From the cell containing the given text, extract its center point as (x, y) coordinate. 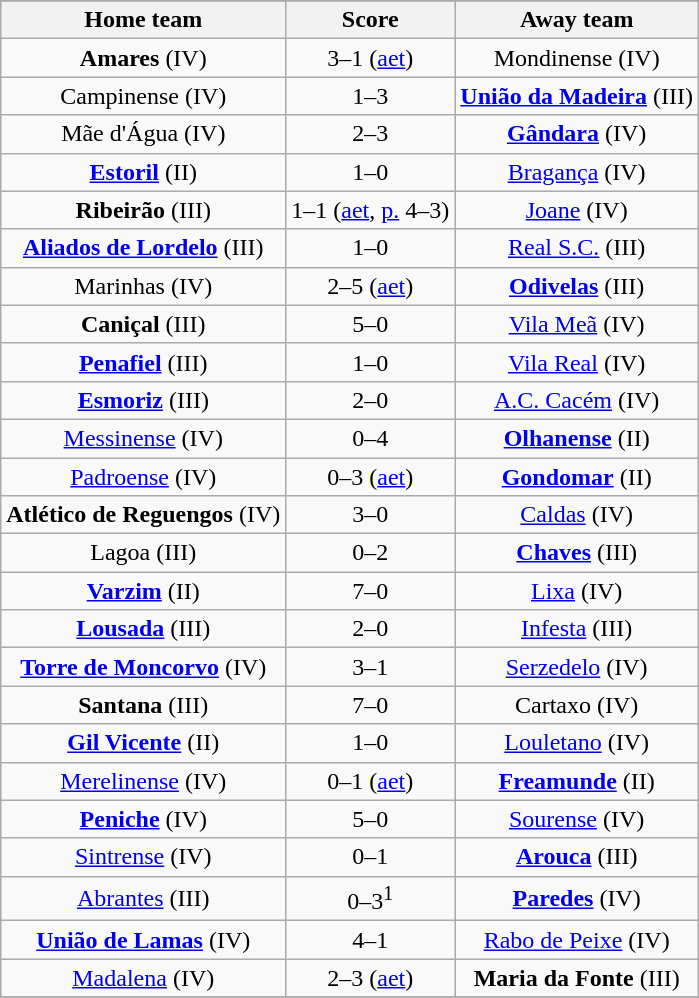
Gândara (IV) (577, 134)
3–0 (370, 515)
Varzim (II) (144, 591)
Mondinense (IV) (577, 58)
Vila Real (IV) (577, 362)
Chaves (III) (577, 553)
Joane (IV) (577, 210)
Bragança (IV) (577, 172)
3–1 (370, 667)
Lixa (IV) (577, 591)
Sintrense (IV) (144, 857)
Ribeirão (III) (144, 210)
0–2 (370, 553)
Away team (577, 20)
A.C. Cacém (IV) (577, 400)
Peniche (IV) (144, 819)
Torre de Moncorvo (IV) (144, 667)
Aliados de Lordelo (III) (144, 248)
Sourense (IV) (577, 819)
União da Madeira (III) (577, 96)
União de Lamas (IV) (144, 940)
1–1 (aet, p. 4–3) (370, 210)
2–3 (370, 134)
4–1 (370, 940)
Messinense (IV) (144, 438)
Padroense (IV) (144, 477)
Paredes (IV) (577, 898)
Serzedelo (IV) (577, 667)
Vila Meã (IV) (577, 324)
Santana (III) (144, 705)
Gil Vicente (II) (144, 743)
0–31 (370, 898)
3–1 (aet) (370, 58)
Mãe d'Água (IV) (144, 134)
Louletano (IV) (577, 743)
Merelinense (IV) (144, 781)
Gondomar (II) (577, 477)
Madalena (IV) (144, 978)
2–5 (aet) (370, 286)
Infesta (III) (577, 629)
Arouca (III) (577, 857)
Amares (IV) (144, 58)
Penafiel (III) (144, 362)
Abrantes (III) (144, 898)
0–4 (370, 438)
Cartaxo (IV) (577, 705)
Atlético de Reguengos (IV) (144, 515)
Odivelas (III) (577, 286)
Score (370, 20)
Caniçal (III) (144, 324)
1–3 (370, 96)
Estoril (II) (144, 172)
Freamunde (II) (577, 781)
Lagoa (III) (144, 553)
Lousada (III) (144, 629)
Caldas (IV) (577, 515)
Marinhas (IV) (144, 286)
Rabo de Peixe (IV) (577, 940)
Campinense (IV) (144, 96)
Real S.C. (III) (577, 248)
Home team (144, 20)
0–1 (aet) (370, 781)
Esmoriz (III) (144, 400)
Olhanense (II) (577, 438)
Maria da Fonte (III) (577, 978)
2–3 (aet) (370, 978)
0–1 (370, 857)
0–3 (aet) (370, 477)
